Extract the (X, Y) coordinate from the center of the cell holding the provided text.  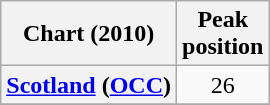
Peakposition (223, 34)
26 (223, 85)
Scotland (OCC) (89, 85)
Chart (2010) (89, 34)
